For the text-containing cell, return its midpoint in (x, y) coordinate format. 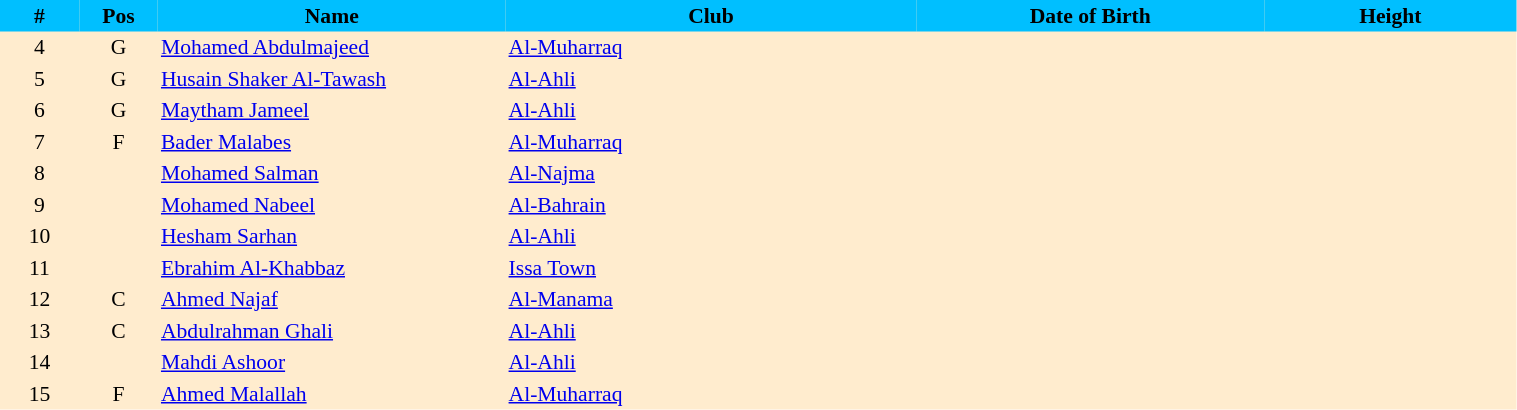
7 (40, 142)
# (40, 16)
Pos (118, 16)
8 (40, 174)
Al-Manama (712, 300)
Date of Birth (1090, 16)
6 (40, 110)
11 (40, 268)
5 (40, 79)
Al-Najma (712, 174)
Husain Shaker Al-Tawash (332, 79)
Bader Malabes (332, 142)
Ebrahim Al-Khabbaz (332, 268)
Club (712, 16)
Ahmed Najaf (332, 300)
Abdulrahman Ghali (332, 331)
Mohamed Nabeel (332, 205)
Mahdi Ashoor (332, 362)
Mohamed Abdulmajeed (332, 48)
12 (40, 300)
10 (40, 236)
14 (40, 362)
13 (40, 331)
9 (40, 205)
Hesham Sarhan (332, 236)
Height (1390, 16)
Name (332, 16)
Issa Town (712, 268)
Ahmed Malallah (332, 394)
15 (40, 394)
Al-Bahrain (712, 205)
Maytham Jameel (332, 110)
4 (40, 48)
Mohamed Salman (332, 174)
